Extract the (x, y) coordinate from the center of the cell holding the provided text.  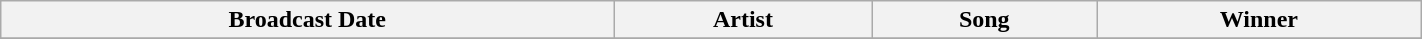
Winner (1260, 20)
Song (984, 20)
Broadcast Date (308, 20)
Artist (743, 20)
